Provide the [X, Y] coordinate of the cell's center where the given text is located.  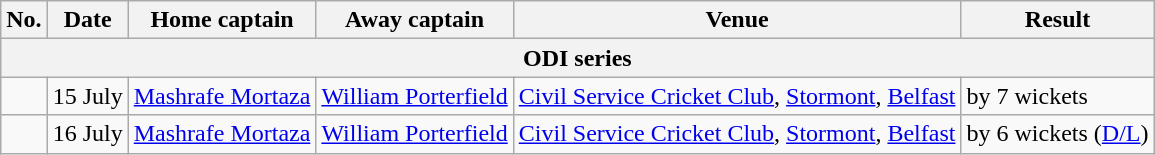
16 July [88, 134]
ODI series [578, 58]
Venue [737, 20]
No. [24, 20]
15 July [88, 96]
Date [88, 20]
Result [1058, 20]
by 7 wickets [1058, 96]
Home captain [222, 20]
Away captain [414, 20]
by 6 wickets (D/L) [1058, 134]
